Return [X, Y] of the center of cell containing provided text 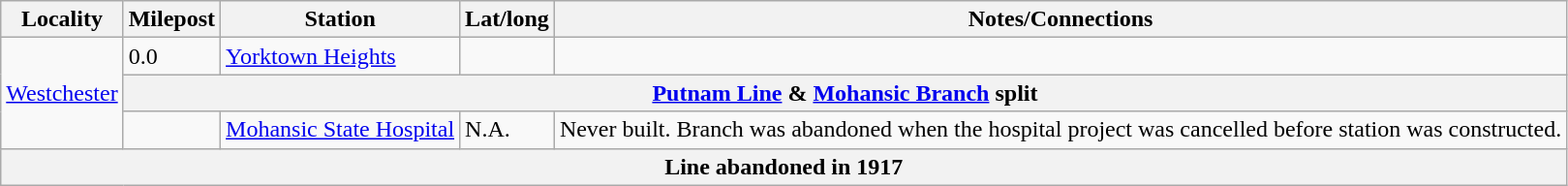
Putnam Line & Mohansic Branch split [845, 93]
Station [341, 19]
Mohansic State Hospital [341, 130]
Locality [62, 19]
Yorktown Heights [341, 56]
Westchester [62, 93]
Milepost [171, 19]
N.A. [507, 130]
Line abandoned in 1917 [784, 167]
Never built. Branch was abandoned when the hospital project was cancelled before station was constructed. [1060, 130]
0.0 [171, 56]
Notes/Connections [1060, 19]
Lat/long [507, 19]
